Identify which cell holds the provided text, then report its (X, Y) central coordinate. 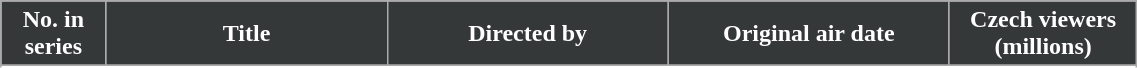
Czech viewers(millions) (1043, 34)
Title (246, 34)
Original air date (808, 34)
No. inseries (54, 34)
Directed by (528, 34)
